Pinpoint the cell where the given text exists, returning its [X, Y] midpoint coordinate. 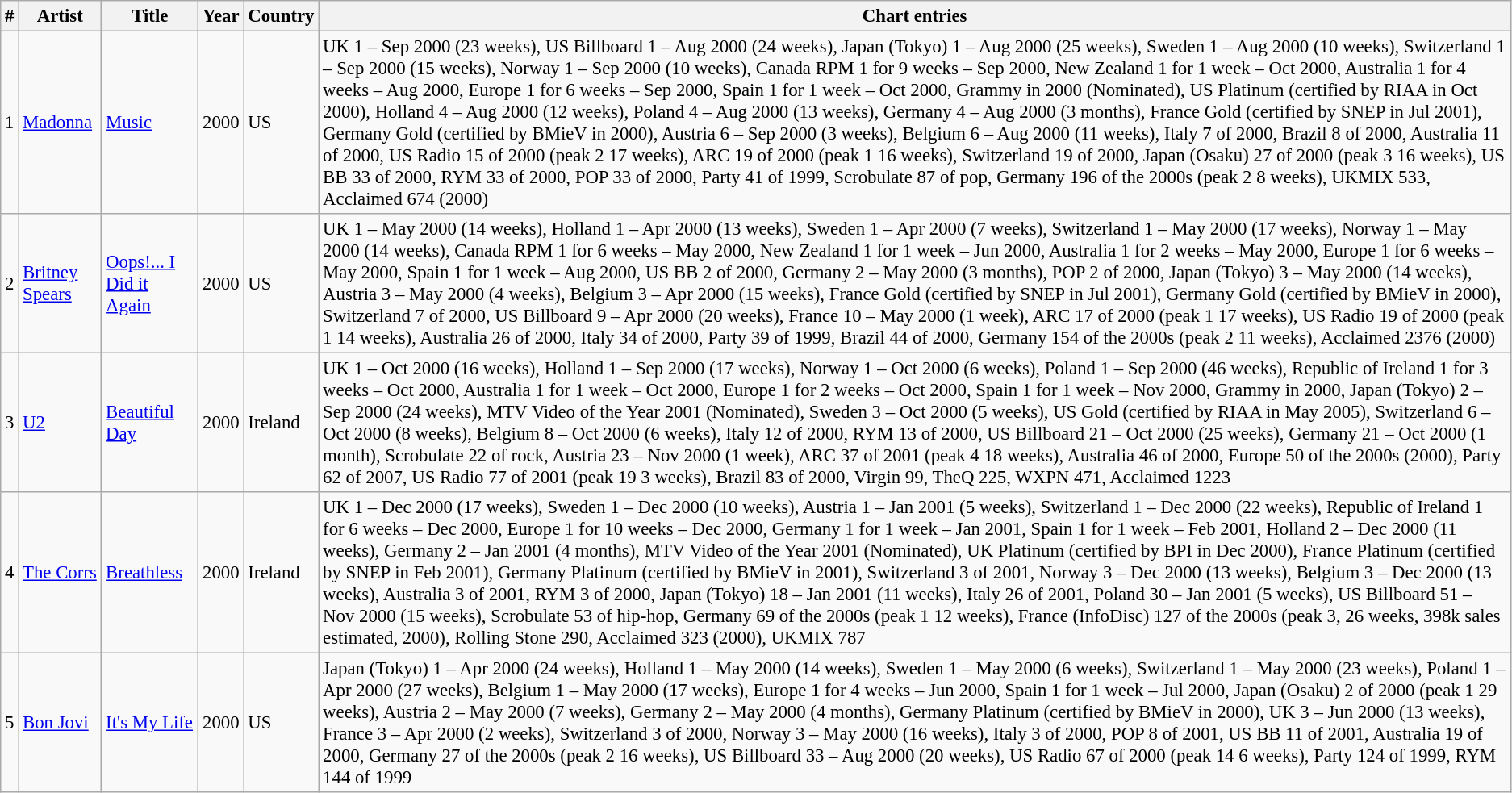
Bon Jovi [60, 723]
Year [221, 16]
# [10, 16]
U2 [60, 423]
Breathless [150, 573]
Beautiful Day [150, 423]
It's My Life [150, 723]
Music [150, 123]
Britney Spears [60, 284]
Artist [60, 16]
1 [10, 123]
3 [10, 423]
Chart entries [915, 16]
Madonna [60, 123]
The Corrs [60, 573]
Title [150, 16]
2 [10, 284]
5 [10, 723]
Country [281, 16]
4 [10, 573]
Oops!... I Did it Again [150, 284]
